Output the [X, Y] coordinate of the center of the cell containing the given text.  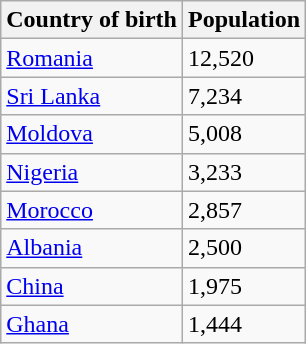
Sri Lanka [92, 96]
7,234 [244, 96]
1,975 [244, 286]
2,500 [244, 248]
Ghana [92, 324]
Moldova [92, 134]
Nigeria [92, 172]
Population [244, 20]
3,233 [244, 172]
2,857 [244, 210]
1,444 [244, 324]
Albania [92, 248]
Morocco [92, 210]
Country of birth [92, 20]
China [92, 286]
5,008 [244, 134]
12,520 [244, 58]
Romania [92, 58]
